Capture the cell that displays the provided text and extract its (X, Y) central coordinate. 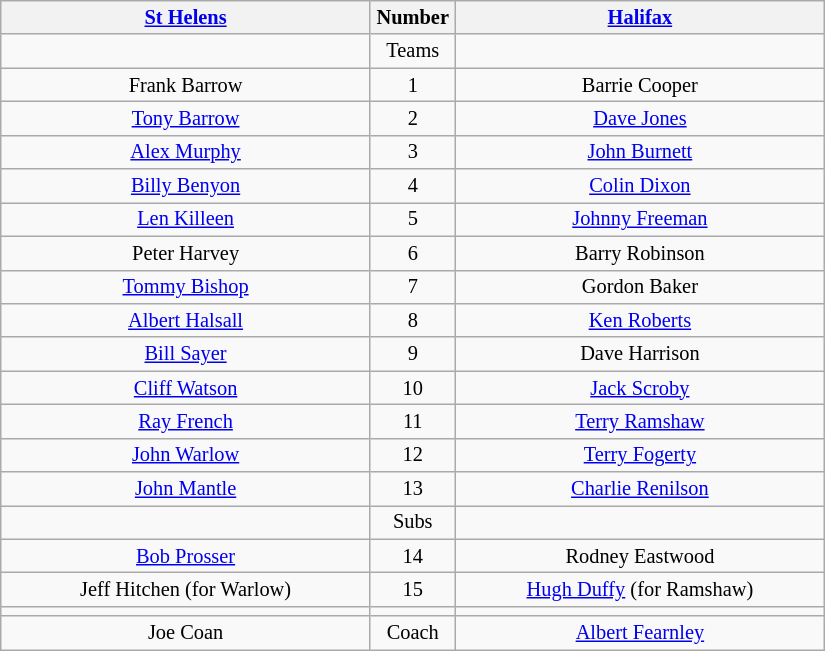
Tony Barrow (186, 118)
Terry Fogerty (640, 455)
12 (412, 455)
14 (412, 556)
Albert Fearnley (640, 633)
Barrie Cooper (640, 85)
15 (412, 589)
Peter Harvey (186, 253)
John Mantle (186, 489)
Cliff Watson (186, 388)
5 (412, 219)
Billy Benyon (186, 186)
1 (412, 85)
Hugh Duffy (for Ramshaw) (640, 589)
3 (412, 152)
Alex Murphy (186, 152)
Tommy Bishop (186, 287)
St Helens (186, 17)
Bob Prosser (186, 556)
Rodney Eastwood (640, 556)
John Burnett (640, 152)
John Warlow (186, 455)
10 (412, 388)
Subs (412, 522)
7 (412, 287)
Ray French (186, 421)
Gordon Baker (640, 287)
Jack Scroby (640, 388)
Ken Roberts (640, 320)
Barry Robinson (640, 253)
Number (412, 17)
Coach (412, 633)
9 (412, 354)
Len Killeen (186, 219)
11 (412, 421)
Johnny Freeman (640, 219)
Colin Dixon (640, 186)
Joe Coan (186, 633)
Teams (412, 51)
Dave Harrison (640, 354)
Jeff Hitchen (for Warlow) (186, 589)
8 (412, 320)
Albert Halsall (186, 320)
2 (412, 118)
4 (412, 186)
Halifax (640, 17)
Terry Ramshaw (640, 421)
Frank Barrow (186, 85)
Dave Jones (640, 118)
Charlie Renilson (640, 489)
6 (412, 253)
Bill Sayer (186, 354)
13 (412, 489)
